Find where the given text appears and provide that cell's center as [x, y] coordinate. 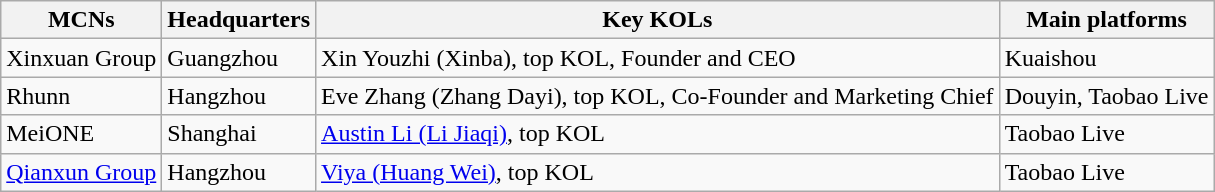
Viya (Huang Wei), top KOL [658, 172]
Headquarters [239, 20]
Shanghai [239, 134]
Guangzhou [239, 58]
MCNs [82, 20]
Austin Li (Li Jiaqi), top KOL [658, 134]
Xinxuan Group [82, 58]
Kuaishou [1106, 58]
Douyin, Taobao Live [1106, 96]
Key KOLs [658, 20]
Xin Youzhi (Xinba), top KOL, Founder and CEO [658, 58]
Qianxun Group [82, 172]
Eve Zhang (Zhang Dayi), top KOL, Co-Founder and Marketing Chief [658, 96]
MeiONE [82, 134]
Rhunn [82, 96]
Main platforms [1106, 20]
